For the text-containing cell, return its midpoint in (X, Y) coordinate format. 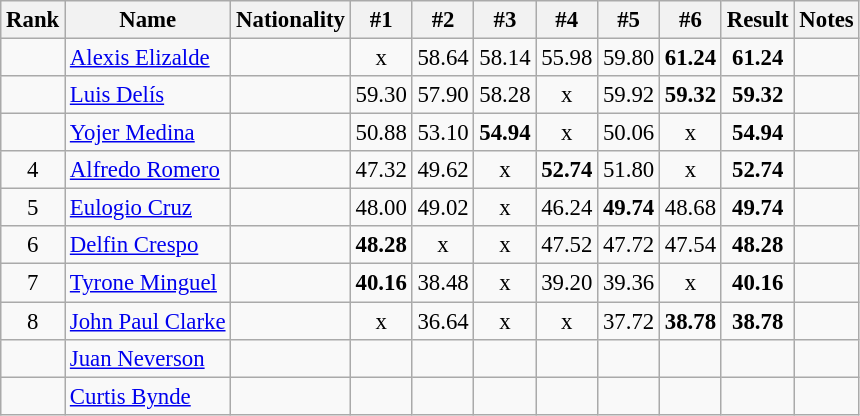
59.30 (381, 95)
47.72 (629, 245)
7 (33, 283)
Delfin Crespo (148, 245)
49.02 (443, 208)
#2 (443, 20)
4 (33, 170)
Nationality (290, 20)
47.52 (567, 245)
Rank (33, 20)
Tyrone Minguel (148, 283)
39.36 (629, 283)
58.14 (505, 58)
37.72 (629, 321)
6 (33, 245)
Name (148, 20)
#1 (381, 20)
Notes (826, 20)
58.28 (505, 95)
57.90 (443, 95)
36.64 (443, 321)
53.10 (443, 133)
Juan Neverson (148, 358)
59.92 (629, 95)
59.80 (629, 58)
Alexis Elizalde (148, 58)
#6 (691, 20)
50.88 (381, 133)
John Paul Clarke (148, 321)
49.62 (443, 170)
#4 (567, 20)
#3 (505, 20)
8 (33, 321)
39.20 (567, 283)
Eulogio Cruz (148, 208)
55.98 (567, 58)
48.00 (381, 208)
Alfredo Romero (148, 170)
50.06 (629, 133)
Yojer Medina (148, 133)
47.32 (381, 170)
46.24 (567, 208)
47.54 (691, 245)
58.64 (443, 58)
Result (758, 20)
38.48 (443, 283)
48.68 (691, 208)
51.80 (629, 170)
5 (33, 208)
#5 (629, 20)
Luis Delís (148, 95)
Curtis Bynde (148, 396)
